Detect which cell encompasses the target text, then output its (X, Y) center coordinate. 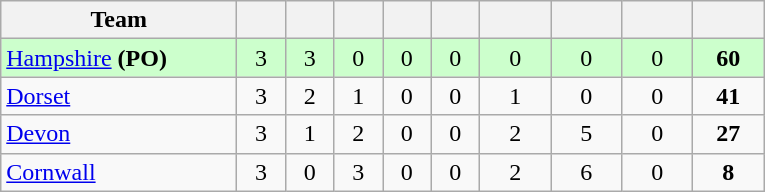
Devon (119, 134)
5 (586, 134)
8 (728, 172)
41 (728, 96)
6 (586, 172)
27 (728, 134)
60 (728, 58)
Team (119, 20)
Cornwall (119, 172)
Hampshire (PO) (119, 58)
Dorset (119, 96)
